Return (X, Y) of the center of cell containing provided text 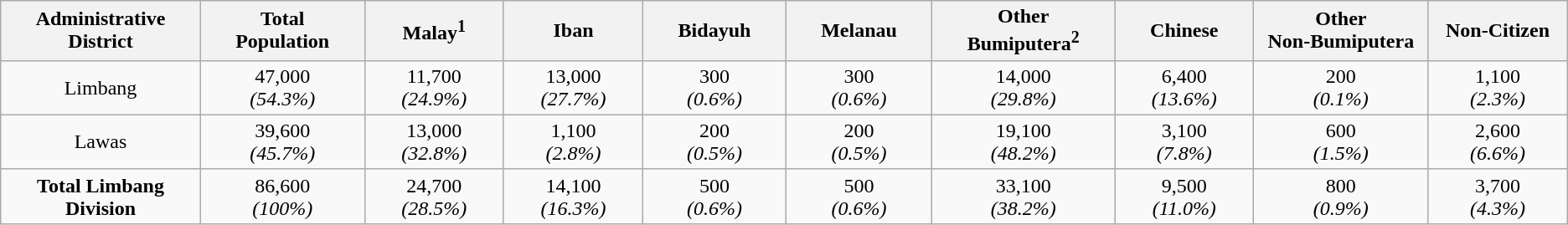
1,100(2.8%) (573, 142)
Administrative District (101, 31)
Total Population (282, 31)
6,400(13.6%) (1184, 87)
Melanau (859, 31)
3,700(4.3%) (1498, 196)
Bidayuh (715, 31)
33,100(38.2%) (1024, 196)
Other Bumiputera2 (1024, 31)
Lawas (101, 142)
47,000(54.3%) (282, 87)
800(0.9%) (1341, 196)
14,000(29.8%) (1024, 87)
86,600(100%) (282, 196)
24,700(28.5%) (434, 196)
9,500(11.0%) (1184, 196)
Limbang (101, 87)
14,100(16.3%) (573, 196)
Malay1 (434, 31)
600(1.5%) (1341, 142)
Iban (573, 31)
39,600(45.7%) (282, 142)
Chinese (1184, 31)
3,100(7.8%) (1184, 142)
19,100(48.2%) (1024, 142)
2,600(6.6%) (1498, 142)
13,000(27.7%) (573, 87)
Other Non-Bumiputera (1341, 31)
13,000(32.8%) (434, 142)
Total Limbang Division (101, 196)
1,100(2.3%) (1498, 87)
11,700(24.9%) (434, 87)
Non-Citizen (1498, 31)
200(0.1%) (1341, 87)
